Find where the given text appears and provide that cell's center as (x, y) coordinate. 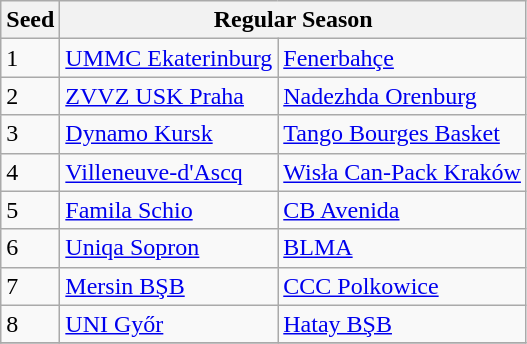
Fenerbahçe (402, 58)
5 (30, 210)
1 (30, 58)
Villeneuve-d'Ascq (169, 172)
CCC Polkowice (402, 286)
ZVVZ USK Praha (169, 96)
4 (30, 172)
Nadezhda Orenburg (402, 96)
3 (30, 134)
Tango Bourges Basket (402, 134)
7 (30, 286)
Hatay BŞB (402, 324)
CB Avenida (402, 210)
Wisła Can-Pack Kraków (402, 172)
6 (30, 248)
8 (30, 324)
Mersin BŞB (169, 286)
BLMA (402, 248)
Uniqa Sopron (169, 248)
Famila Schio (169, 210)
Regular Season (294, 20)
UNI Győr (169, 324)
2 (30, 96)
UMMC Ekaterinburg (169, 58)
Dynamo Kursk (169, 134)
Seed (30, 20)
